Scan for the cell matching the given text and deliver its (x, y) coordinate at center. 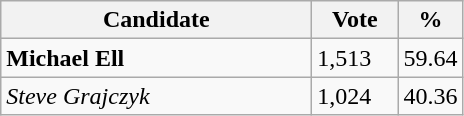
% (430, 20)
1,513 (355, 58)
Vote (355, 20)
Michael Ell (156, 58)
Candidate (156, 20)
40.36 (430, 96)
1,024 (355, 96)
59.64 (430, 58)
Steve Grajczyk (156, 96)
